Return the [X, Y] coordinate for the center point of the cell that contains the specified text.  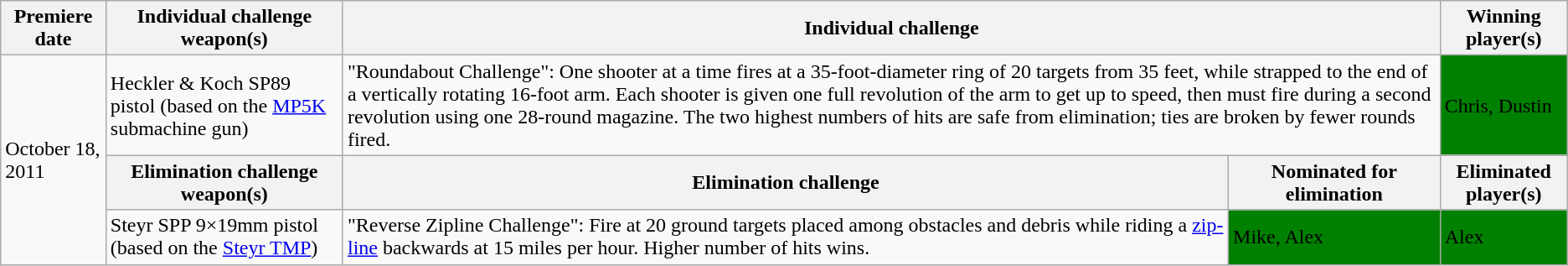
Individual challenge [891, 29]
Elimination challenge weapon(s) [224, 183]
Individual challenge weapon(s) [224, 29]
October 18, 2011 [54, 159]
Mike, Alex [1335, 237]
Chris, Dustin [1504, 106]
Heckler & Koch SP89 pistol (based on the MP5K submachine gun) [224, 106]
Steyr SPP 9×19mm pistol (based on the Steyr TMP) [224, 237]
Alex [1504, 237]
Nominated for elimination [1335, 183]
Eliminated player(s) [1504, 183]
Premiere date [54, 29]
Winning player(s) [1504, 29]
Elimination challenge [786, 183]
